Search for the cell housing the specified text and yield its (X, Y) center coordinate. 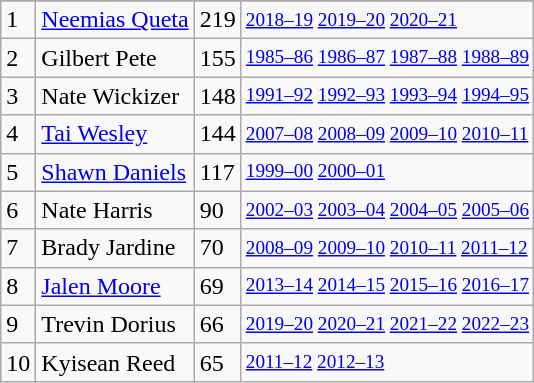
5 (18, 172)
155 (218, 58)
1991–92 1992–93 1993–94 1994–95 (387, 96)
65 (218, 362)
Nate Wickizer (115, 96)
Kyisean Reed (115, 362)
3 (18, 96)
7 (18, 248)
2002–03 2003–04 2004–05 2005–06 (387, 210)
8 (18, 286)
117 (218, 172)
10 (18, 362)
Neemias Queta (115, 20)
1985–86 1986–87 1987–88 1988–89 (387, 58)
Shawn Daniels (115, 172)
2013–14 2014–15 2015–16 2016–17 (387, 286)
70 (218, 248)
9 (18, 324)
4 (18, 134)
Jalen Moore (115, 286)
6 (18, 210)
2011–12 2012–13 (387, 362)
Brady Jardine (115, 248)
Nate Harris (115, 210)
Tai Wesley (115, 134)
Trevin Dorius (115, 324)
2019–20 2020–21 2021–22 2022–23 (387, 324)
90 (218, 210)
Gilbert Pete (115, 58)
2007–08 2008–09 2009–10 2010–11 (387, 134)
69 (218, 286)
2018–19 2019–20 2020–21 (387, 20)
66 (218, 324)
2008–09 2009–10 2010–11 2011–12 (387, 248)
219 (218, 20)
144 (218, 134)
2 (18, 58)
1999–00 2000–01 (387, 172)
148 (218, 96)
1 (18, 20)
